Determine the [X, Y] coordinate at the center of the cell enclosing the given text.  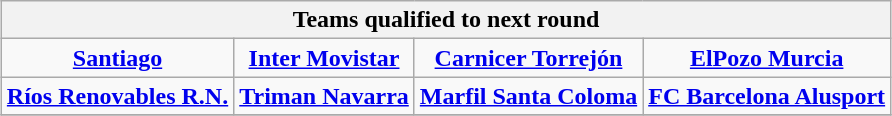
Triman Navarra [324, 96]
Carnicer Torrejón [528, 58]
ElPozo Murcia [767, 58]
Marfil Santa Coloma [528, 96]
Ríos Renovables R.N. [117, 96]
Santiago [117, 58]
Teams qualified to next round [446, 20]
FC Barcelona Alusport [767, 96]
Inter Movistar [324, 58]
